Pinpoint the cell where the given text exists, returning its (X, Y) midpoint coordinate. 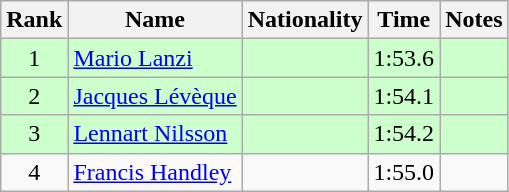
Name (155, 20)
Francis Handley (155, 172)
1:55.0 (404, 172)
Jacques Lévèque (155, 96)
Lennart Nilsson (155, 134)
1 (34, 58)
Mario Lanzi (155, 58)
Nationality (305, 20)
Rank (34, 20)
Notes (474, 20)
1:54.2 (404, 134)
3 (34, 134)
1:53.6 (404, 58)
2 (34, 96)
4 (34, 172)
Time (404, 20)
1:54.1 (404, 96)
